Identify which cell holds the provided text, then report its [x, y] central coordinate. 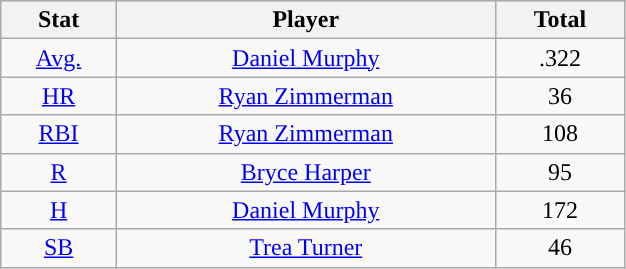
SB [59, 248]
Stat [59, 20]
108 [560, 134]
172 [560, 210]
H [59, 210]
R [59, 172]
.322 [560, 58]
Player [306, 20]
Avg. [59, 58]
Trea Turner [306, 248]
46 [560, 248]
Total [560, 20]
36 [560, 96]
RBI [59, 134]
HR [59, 96]
95 [560, 172]
Bryce Harper [306, 172]
